Capture the cell that displays the provided text and extract its [x, y] central coordinate. 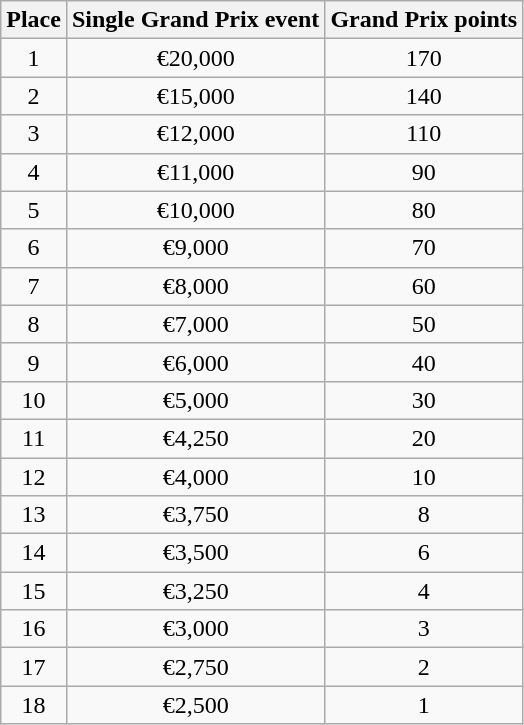
7 [34, 286]
Single Grand Prix event [195, 20]
17 [34, 667]
30 [424, 400]
€4,250 [195, 438]
18 [34, 705]
Place [34, 20]
11 [34, 438]
€3,500 [195, 553]
€3,000 [195, 629]
170 [424, 58]
110 [424, 134]
€3,750 [195, 515]
12 [34, 477]
40 [424, 362]
€4,000 [195, 477]
€12,000 [195, 134]
€5,000 [195, 400]
€10,000 [195, 210]
€6,000 [195, 362]
16 [34, 629]
14 [34, 553]
50 [424, 324]
90 [424, 172]
Grand Prix points [424, 20]
20 [424, 438]
€15,000 [195, 96]
70 [424, 248]
€7,000 [195, 324]
€20,000 [195, 58]
€9,000 [195, 248]
15 [34, 591]
€8,000 [195, 286]
€11,000 [195, 172]
13 [34, 515]
€3,250 [195, 591]
140 [424, 96]
60 [424, 286]
9 [34, 362]
80 [424, 210]
€2,750 [195, 667]
€2,500 [195, 705]
5 [34, 210]
